Capture the cell that displays the provided text and extract its [x, y] central coordinate. 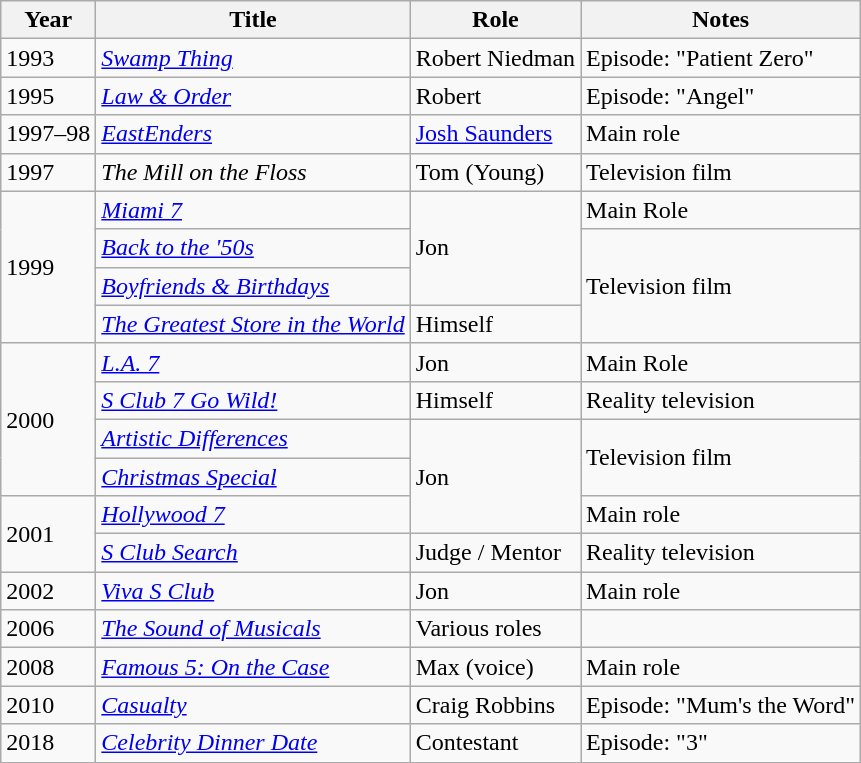
Boyfriends & Birthdays [253, 286]
Episode: "3" [721, 743]
Artistic Differences [253, 438]
2006 [48, 629]
The Mill on the Floss [253, 172]
Role [495, 20]
Robert [495, 96]
Year [48, 20]
1995 [48, 96]
S Club Search [253, 553]
2010 [48, 705]
1997–98 [48, 134]
1999 [48, 267]
Various roles [495, 629]
Viva S Club [253, 591]
Notes [721, 20]
Josh Saunders [495, 134]
EastEnders [253, 134]
Celebrity Dinner Date [253, 743]
Swamp Thing [253, 58]
Contestant [495, 743]
2008 [48, 667]
The Greatest Store in the World [253, 324]
Episode: "Angel" [721, 96]
Tom (Young) [495, 172]
1993 [48, 58]
Episode: "Mum's the Word" [721, 705]
Craig Robbins [495, 705]
Episode: "Patient Zero" [721, 58]
2002 [48, 591]
L.A. 7 [253, 362]
The Sound of Musicals [253, 629]
2000 [48, 419]
Miami 7 [253, 210]
2001 [48, 534]
Judge / Mentor [495, 553]
1997 [48, 172]
Casualty [253, 705]
Back to the '50s [253, 248]
Hollywood 7 [253, 515]
Law & Order [253, 96]
Robert Niedman [495, 58]
Title [253, 20]
Christmas Special [253, 477]
S Club 7 Go Wild! [253, 400]
2018 [48, 743]
Famous 5: On the Case [253, 667]
Max (voice) [495, 667]
